Find where the given text appears and provide that cell's center as [X, Y] coordinate. 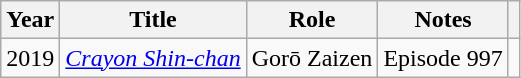
2019 [30, 58]
Year [30, 20]
Notes [443, 20]
Role [312, 20]
Episode 997 [443, 58]
Title [153, 20]
Gorō Zaizen [312, 58]
Crayon Shin-chan [153, 58]
